Find where the given text appears and provide that cell's center as (x, y) coordinate. 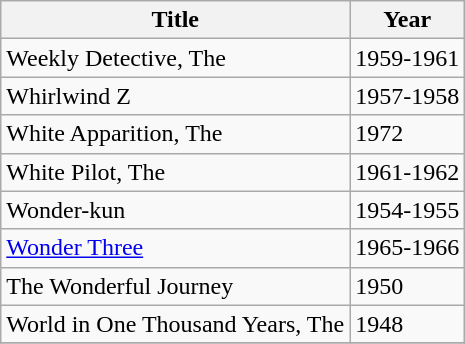
Wonder Three (176, 248)
1957-1958 (408, 96)
The Wonderful Journey (176, 286)
1965-1966 (408, 248)
1959-1961 (408, 58)
White Pilot, The (176, 172)
Weekly Detective, The (176, 58)
1950 (408, 286)
Whirlwind Z (176, 96)
1954-1955 (408, 210)
1972 (408, 134)
1948 (408, 324)
World in One Thousand Years, The (176, 324)
Title (176, 20)
White Apparition, The (176, 134)
Wonder-kun (176, 210)
Year (408, 20)
1961-1962 (408, 172)
